Determine the [x, y] coordinate at the center of the cell enclosing the given text.  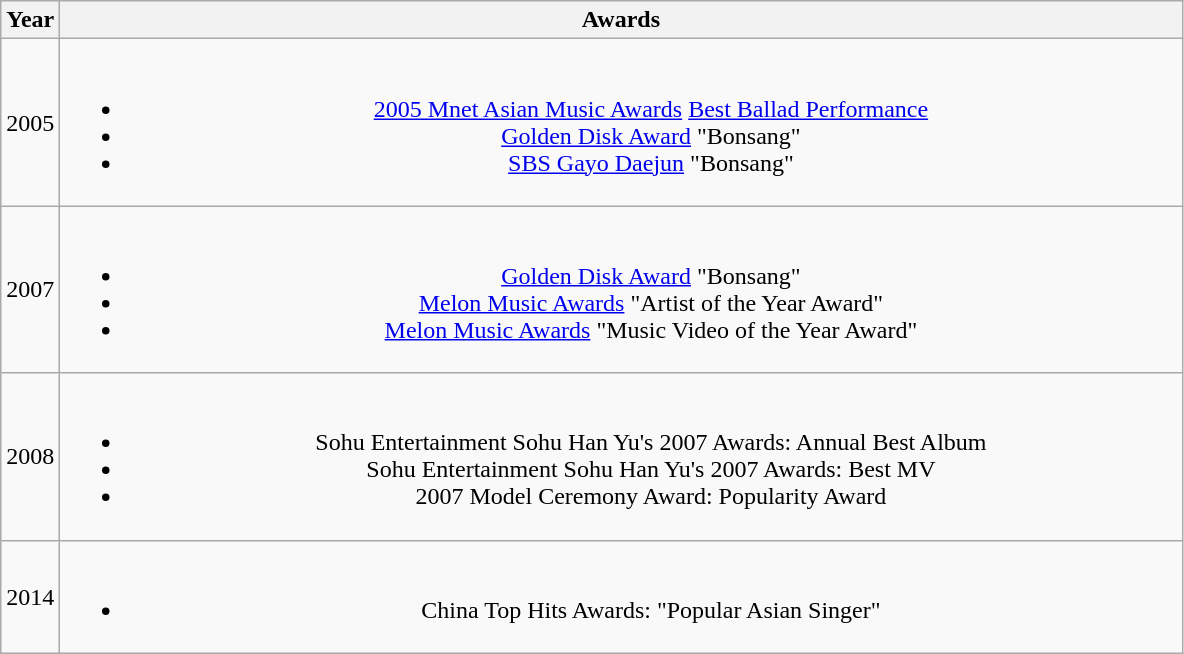
2005 Mnet Asian Music Awards Best Ballad PerformanceGolden Disk Award "Bonsang"SBS Gayo Daejun "Bonsang" [621, 122]
Golden Disk Award "Bonsang"Melon Music Awards "Artist of the Year Award"Melon Music Awards "Music Video of the Year Award" [621, 290]
Awards [621, 20]
Year [30, 20]
2007 [30, 290]
2014 [30, 596]
China Top Hits Awards: "Popular Asian Singer" [621, 596]
2008 [30, 456]
2005 [30, 122]
